Detect which cell encompasses the target text, then output its [x, y] center coordinate. 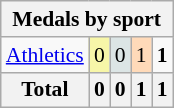
Athletics [45, 55]
Total [45, 90]
Medals by sport [87, 19]
